Determine the [X, Y] coordinate at the center of the cell enclosing the given text.  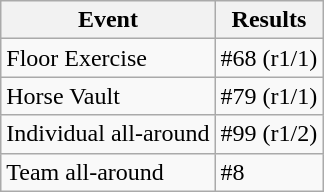
#99 (r1/2) [269, 134]
#8 [269, 172]
Results [269, 20]
Event [108, 20]
Floor Exercise [108, 58]
#68 (r1/1) [269, 58]
Horse Vault [108, 96]
Team all-around [108, 172]
#79 (r1/1) [269, 96]
Individual all-around [108, 134]
